Detect which cell encompasses the target text, then output its [X, Y] center coordinate. 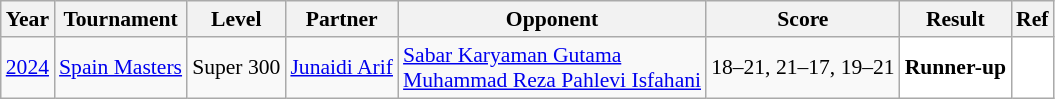
Ref [1032, 19]
Level [236, 19]
Opponent [552, 19]
2024 [28, 68]
Year [28, 19]
Junaidi Arif [342, 68]
Tournament [120, 19]
18–21, 21–17, 19–21 [803, 68]
Super 300 [236, 68]
Score [803, 19]
Sabar Karyaman Gutama Muhammad Reza Pahlevi Isfahani [552, 68]
Partner [342, 19]
Runner-up [956, 68]
Spain Masters [120, 68]
Result [956, 19]
